Scan for the cell matching the given text and deliver its [X, Y] coordinate at center. 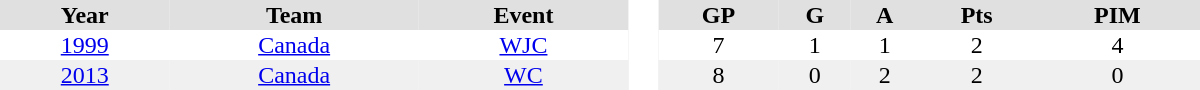
Pts [976, 15]
WC [524, 75]
Year [85, 15]
Event [524, 15]
1999 [85, 45]
7 [718, 45]
Team [294, 15]
GP [718, 15]
2013 [85, 75]
G [815, 15]
WJC [524, 45]
A [885, 15]
8 [718, 75]
4 [1118, 45]
PIM [1118, 15]
